Return the (x, y) coordinate for the center point of the cell that contains the specified text.  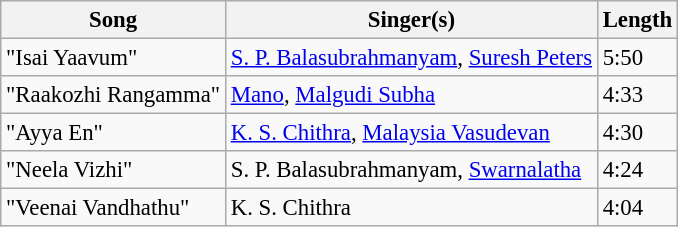
Singer(s) (411, 20)
Length (637, 20)
4:30 (637, 133)
4:04 (637, 208)
"Isai Yaavum" (114, 58)
Song (114, 20)
"Neela Vizhi" (114, 170)
"Veenai Vandhathu" (114, 208)
K. S. Chithra, Malaysia Vasudevan (411, 133)
K. S. Chithra (411, 208)
Mano, Malgudi Subha (411, 95)
S. P. Balasubrahmanyam, Swarnalatha (411, 170)
S. P. Balasubrahmanyam, Suresh Peters (411, 58)
4:24 (637, 170)
4:33 (637, 95)
"Raakozhi Rangamma" (114, 95)
5:50 (637, 58)
"Ayya En" (114, 133)
